Detect which cell encompasses the target text, then output its (x, y) center coordinate. 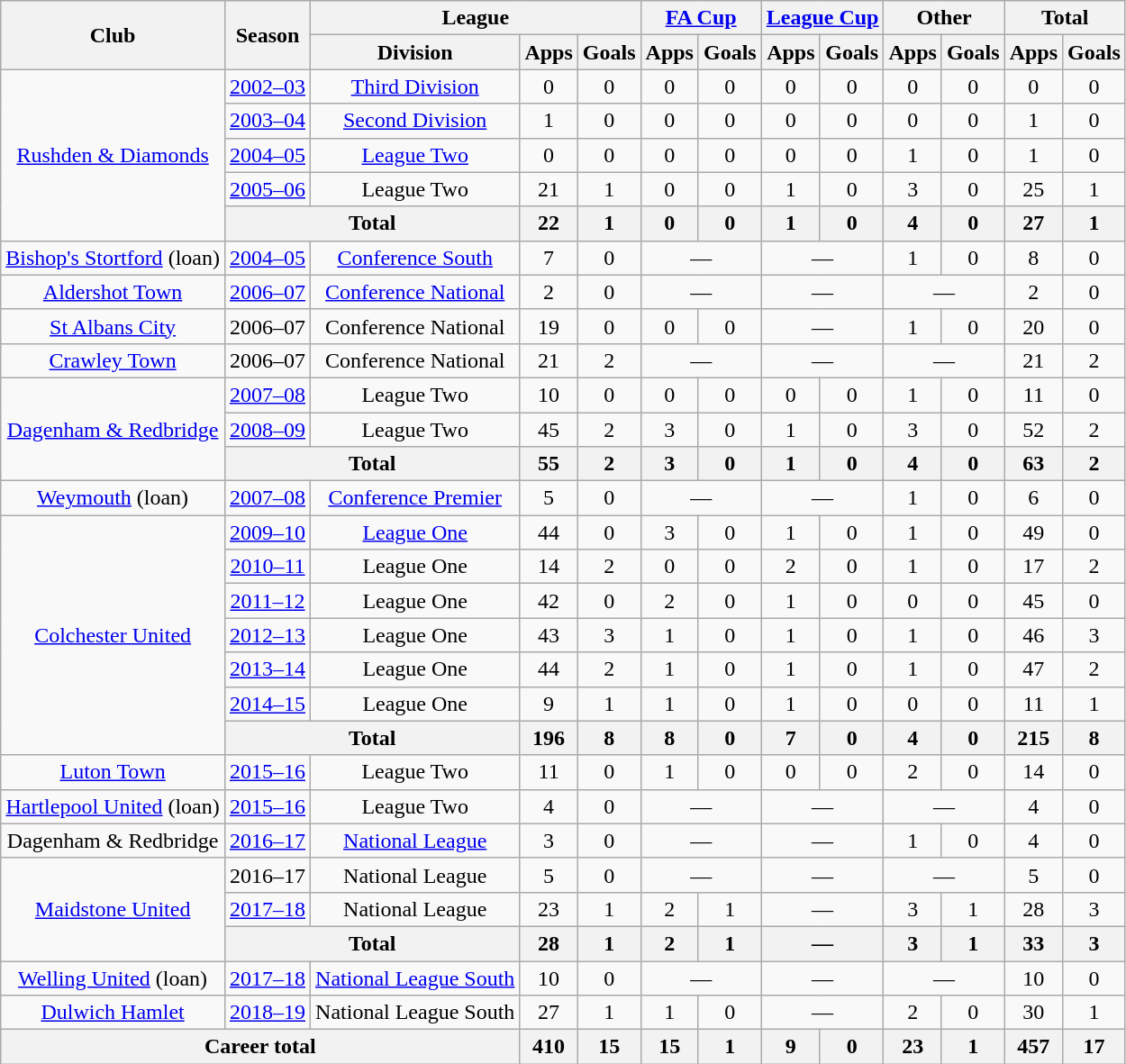
2010–11 (267, 567)
46 (1033, 635)
League (476, 18)
Luton Town (114, 772)
33 (1033, 943)
20 (1033, 326)
Aldershot Town (114, 292)
2005–06 (267, 189)
457 (1033, 1047)
19 (549, 326)
Hartlepool United (loan) (114, 806)
30 (1033, 1013)
FA Cup (701, 18)
410 (549, 1047)
47 (1033, 669)
55 (549, 464)
Crawley Town (114, 360)
2011–12 (267, 601)
43 (549, 635)
Welling United (loan) (114, 978)
25 (1033, 189)
Season (267, 35)
Other (944, 18)
52 (1033, 430)
2012–13 (267, 635)
2008–09 (267, 430)
49 (1033, 532)
2003–04 (267, 121)
Second Division (415, 121)
6 (1033, 498)
Division (415, 52)
Dulwich Hamlet (114, 1013)
Career total (260, 1047)
2018–19 (267, 1013)
2014–15 (267, 704)
Club (114, 35)
2009–10 (267, 532)
Maidstone United (114, 909)
2013–14 (267, 669)
Weymouth (loan) (114, 498)
St Albans City (114, 326)
63 (1033, 464)
42 (549, 601)
196 (549, 738)
215 (1033, 738)
Bishop's Stortford (loan) (114, 258)
Rushden & Diamonds (114, 155)
Third Division (415, 86)
Conference South (415, 258)
22 (549, 223)
League Cup (822, 18)
Conference Premier (415, 498)
2002–03 (267, 86)
Colchester United (114, 635)
